Detect which cell encompasses the target text, then output its (x, y) center coordinate. 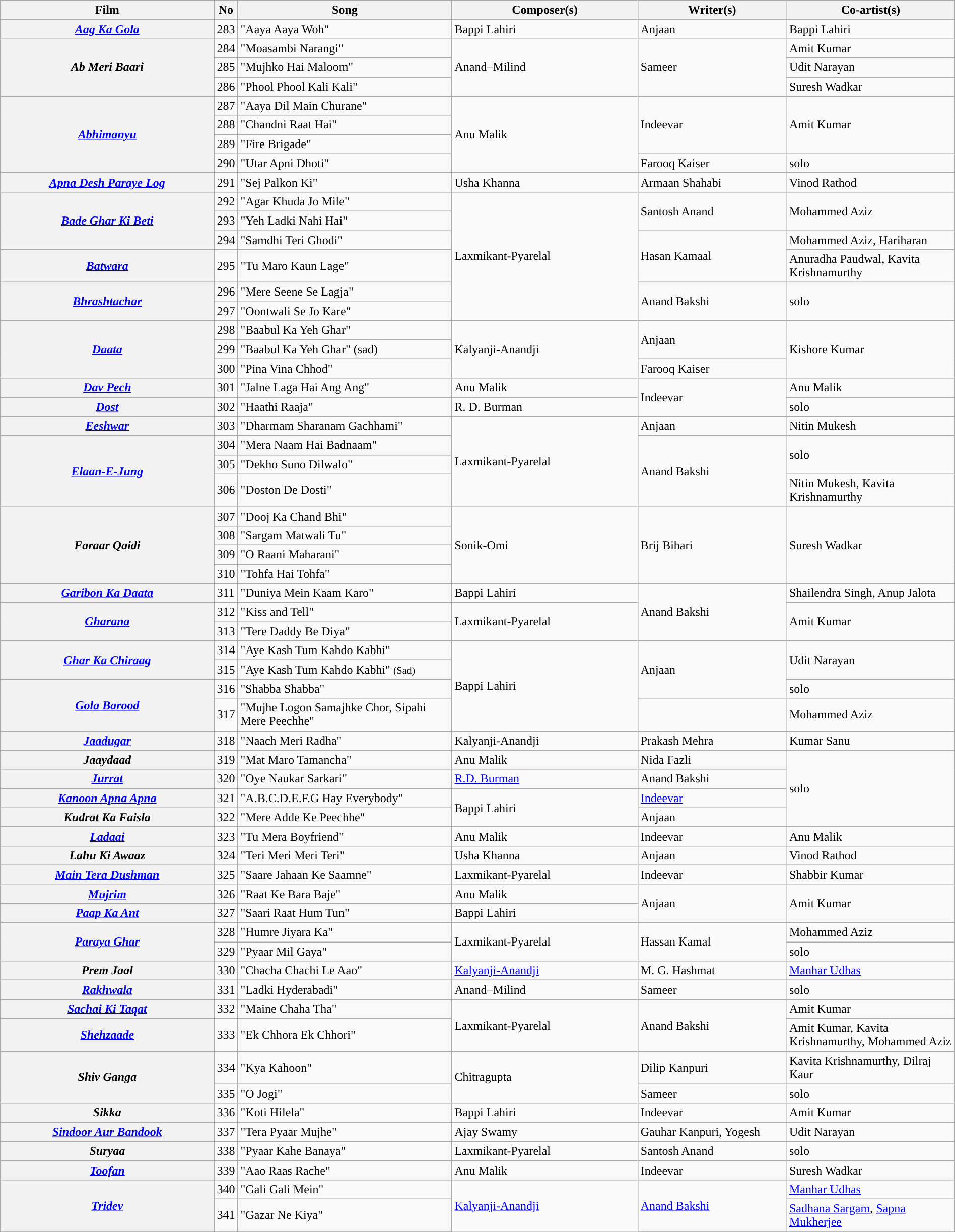
Shabbir Kumar (870, 875)
337 (226, 1132)
"Sargam Matwali Tu" (345, 535)
"Baabul Ka Yeh Ghar" (sad) (345, 349)
"Agar Khuda Jo Mile" (345, 201)
323 (226, 836)
315 (226, 670)
Nitin Mukesh (870, 426)
294 (226, 240)
Writer(s) (712, 10)
"Chacha Chachi Le Aao" (345, 971)
"Aye Kash Tum Kahdo Kabhi" (Sad) (345, 670)
"Sej Palkon Ki" (345, 182)
"Dharmam Sharanam Gachhami" (345, 426)
"Tera Pyaar Mujhe" (345, 1132)
Gauhar Kanpuri, Yogesh (712, 1132)
"Pyaar Kahe Banaya" (345, 1151)
288 (226, 125)
"A.B.C.D.E.F.G Hay Everybody" (345, 798)
R.D. Burman (545, 779)
"Pyaar Mil Gaya" (345, 952)
Shehzaade (107, 1035)
Sindoor Aur Bandook (107, 1132)
309 (226, 554)
285 (226, 67)
"Teri Meri Meri Teri" (345, 855)
"Chandni Raat Hai" (345, 125)
320 (226, 779)
"Moasambi Narangi" (345, 48)
Film (107, 10)
324 (226, 855)
Ajay Swamy (545, 1132)
"O Raani Maharani" (345, 554)
338 (226, 1151)
"Aaya Aaya Woh" (345, 29)
Amit Kumar, Kavita Krishnamurthy, Mohammed Aziz (870, 1035)
335 (226, 1094)
300 (226, 369)
303 (226, 426)
327 (226, 913)
"Mat Maro Tamancha" (345, 760)
"Tohfa Hai Tohfa" (345, 573)
340 (226, 1189)
334 (226, 1067)
313 (226, 631)
"Jalne Laga Hai Ang Ang" (345, 388)
Main Tera Dushman (107, 875)
325 (226, 875)
287 (226, 106)
"Raat Ke Bara Baje" (345, 894)
Composer(s) (545, 10)
"Oye Naukar Sarkari" (345, 779)
Lahu Ki Awaaz (107, 855)
"Tu Maro Kaun Lage" (345, 266)
Kishore Kumar (870, 349)
Kanoon Apna Apna (107, 798)
Co-artist(s) (870, 10)
Sadhana Sargam, Sapna Mukherjee (870, 1215)
Faraar Qaidi (107, 545)
"Baabul Ka Yeh Ghar" (345, 330)
"Humre Jiyara Ka" (345, 932)
Toofan (107, 1170)
Hassan Kamal (712, 942)
339 (226, 1170)
290 (226, 163)
Daata (107, 349)
"Mera Naam Hai Badnaam" (345, 445)
"Shabba Shabba" (345, 689)
Jaadugar (107, 741)
Aag Ka Gola (107, 29)
"Gazar Ne Kiya" (345, 1215)
292 (226, 201)
283 (226, 29)
301 (226, 388)
"Dooj Ka Chand Bhi" (345, 516)
Nitin Mukesh, Kavita Krishnamurthy (870, 490)
312 (226, 612)
Ghar Ka Chiraag (107, 660)
Brij Bihari (712, 545)
329 (226, 952)
306 (226, 490)
"Dekho Suno Dilwalo" (345, 464)
Gola Barood (107, 705)
Dilip Kanpuri (712, 1067)
314 (226, 650)
333 (226, 1035)
"Kya Kahoon" (345, 1067)
"Koti Hilela" (345, 1113)
Garibon Ka Daata (107, 593)
310 (226, 573)
"Mere Adde Ke Peechhe" (345, 817)
336 (226, 1113)
291 (226, 182)
Nida Fazli (712, 760)
328 (226, 932)
"Duniya Mein Kaam Karo" (345, 593)
304 (226, 445)
Ab Meri Baari (107, 67)
322 (226, 817)
"Aye Kash Tum Kahdo Kabhi" (345, 650)
Elaan-E-Jung (107, 471)
M. G. Hashmat (712, 971)
286 (226, 87)
Prakash Mehra (712, 741)
332 (226, 1009)
Apna Desh Paraye Log (107, 182)
316 (226, 689)
330 (226, 971)
Prem Jaal (107, 971)
Kudrat Ka Faisla (107, 817)
Kavita Krishnamurthy, Dilraj Kaur (870, 1067)
Song (345, 10)
298 (226, 330)
296 (226, 292)
"Aaya Dil Main Churane" (345, 106)
"Yeh Ladki Nahi Hai" (345, 221)
Gharana (107, 622)
"Doston De Dosti" (345, 490)
Rakhwala (107, 990)
Sonik-Omi (545, 545)
"Tu Mera Boyfriend" (345, 836)
"Kiss and Tell" (345, 612)
Anuradha Paudwal, Kavita Krishnamurthy (870, 266)
Batwara (107, 266)
Suryaa (107, 1151)
"Mujhko Hai Maloom" (345, 67)
308 (226, 535)
341 (226, 1215)
284 (226, 48)
Hasan Kamaal (712, 257)
"Mujhe Logon Samajhke Chor, Sipahi Mere Peechhe" (345, 715)
"Phool Phool Kali Kali" (345, 87)
305 (226, 464)
Dav Pech (107, 388)
299 (226, 349)
"Aao Raas Rache" (345, 1170)
Mohammed Aziz, Hariharan (870, 240)
Kumar Sanu (870, 741)
Armaan Shahabi (712, 182)
317 (226, 715)
"Ladki Hyderabadi" (345, 990)
"Pina Vina Chhod" (345, 369)
307 (226, 516)
"Utar Apni Dhoti" (345, 163)
Dost (107, 407)
Paraya Ghar (107, 942)
302 (226, 407)
"Saare Jahaan Ke Saamne" (345, 875)
Bade Ghar Ki Beti (107, 221)
Sachai Ki Taqat (107, 1009)
295 (226, 266)
297 (226, 311)
Abhimanyu (107, 134)
"Gali Gali Mein" (345, 1189)
"Oontwali Se Jo Kare" (345, 311)
Bhrashtachar (107, 302)
Ladaai (107, 836)
Shiv Ganga (107, 1077)
"O Jogi" (345, 1094)
R. D. Burman (545, 407)
Paap Ka Ant (107, 913)
289 (226, 144)
"Fire Brigade" (345, 144)
Jaaydaad (107, 760)
Shailendra Singh, Anup Jalota (870, 593)
Mujrim (107, 894)
Eeshwar (107, 426)
"Saari Raat Hum Tun" (345, 913)
"Ek Chhora Ek Chhori" (345, 1035)
"Mere Seene Se Lagja" (345, 292)
Jurrat (107, 779)
"Naach Meri Radha" (345, 741)
331 (226, 990)
Tridev (107, 1205)
"Tere Daddy Be Diya" (345, 631)
"Haathi Raaja" (345, 407)
318 (226, 741)
Sikka (107, 1113)
326 (226, 894)
319 (226, 760)
321 (226, 798)
311 (226, 593)
Chitragupta (545, 1077)
No (226, 10)
"Maine Chaha Tha" (345, 1009)
293 (226, 221)
"Samdhi Teri Ghodi" (345, 240)
